Pinpoint the cell where the given text exists, returning its (x, y) midpoint coordinate. 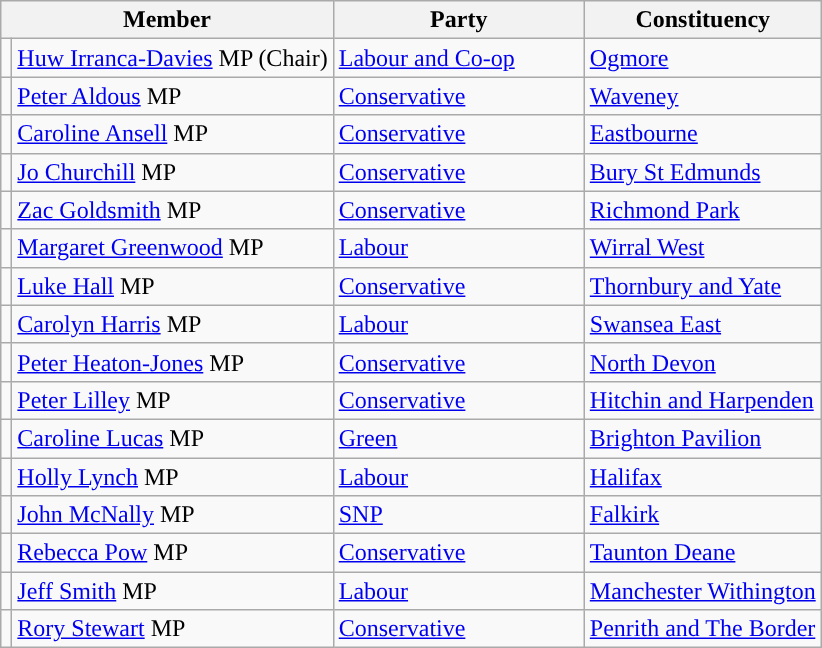
Carolyn Harris MP (172, 324)
Peter Heaton-Jones MP (172, 362)
Holly Lynch MP (172, 477)
Huw Irranca-Davies MP (Chair) (172, 58)
Margaret Greenwood MP (172, 248)
Taunton Deane (702, 553)
Jo Churchill MP (172, 172)
Green (458, 438)
Member (167, 20)
SNP (458, 515)
Rebecca Pow MP (172, 553)
Halifax (702, 477)
Jeff Smith MP (172, 591)
Eastbourne (702, 134)
Bury St Edmunds (702, 172)
Falkirk (702, 515)
Penrith and The Border (702, 629)
John McNally MP (172, 515)
Labour and Co-op (458, 58)
Swansea East (702, 324)
Waveney (702, 96)
Caroline Ansell MP (172, 134)
Party (458, 20)
Brighton Pavilion (702, 438)
Ogmore (702, 58)
North Devon (702, 362)
Peter Aldous MP (172, 96)
Hitchin and Harpenden (702, 400)
Rory Stewart MP (172, 629)
Richmond Park (702, 210)
Wirral West (702, 248)
Caroline Lucas MP (172, 438)
Manchester Withington (702, 591)
Constituency (702, 20)
Peter Lilley MP (172, 400)
Zac Goldsmith MP (172, 210)
Luke Hall MP (172, 286)
Thornbury and Yate (702, 286)
